Identify which cell holds the provided text, then report its [x, y] central coordinate. 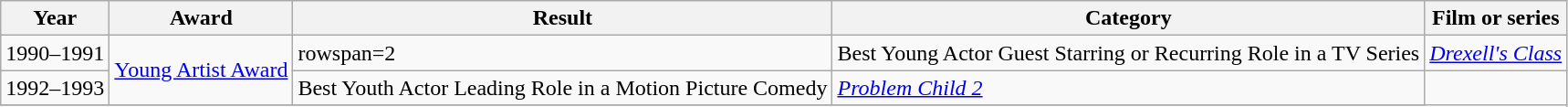
Award [201, 18]
Best Youth Actor Leading Role in a Motion Picture Comedy [562, 88]
Year [55, 18]
Result [562, 18]
Young Artist Award [201, 70]
Problem Child 2 [1128, 88]
Best Young Actor Guest Starring or Recurring Role in a TV Series [1128, 53]
rowspan=2 [562, 53]
Film or series [1496, 18]
Category [1128, 18]
Drexell's Class [1496, 53]
1990–1991 [55, 53]
1992–1993 [55, 88]
